Determine the [X, Y] coordinate at the center of the cell enclosing the given text.  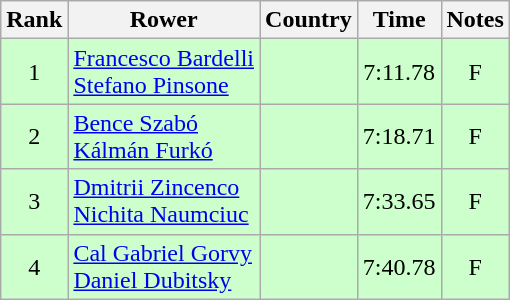
Time [399, 20]
7:40.78 [399, 266]
1 [34, 72]
Francesco BardelliStefano Pinsone [164, 72]
7:11.78 [399, 72]
3 [34, 202]
Rank [34, 20]
Cal Gabriel GorvyDaniel Dubitsky [164, 266]
2 [34, 136]
7:33.65 [399, 202]
Notes [475, 20]
Dmitrii ZincencoNichita Naumciuc [164, 202]
Country [309, 20]
4 [34, 266]
Bence SzabóKálmán Furkó [164, 136]
Rower [164, 20]
7:18.71 [399, 136]
